Output the [X, Y] coordinate of the center of the cell containing the given text.  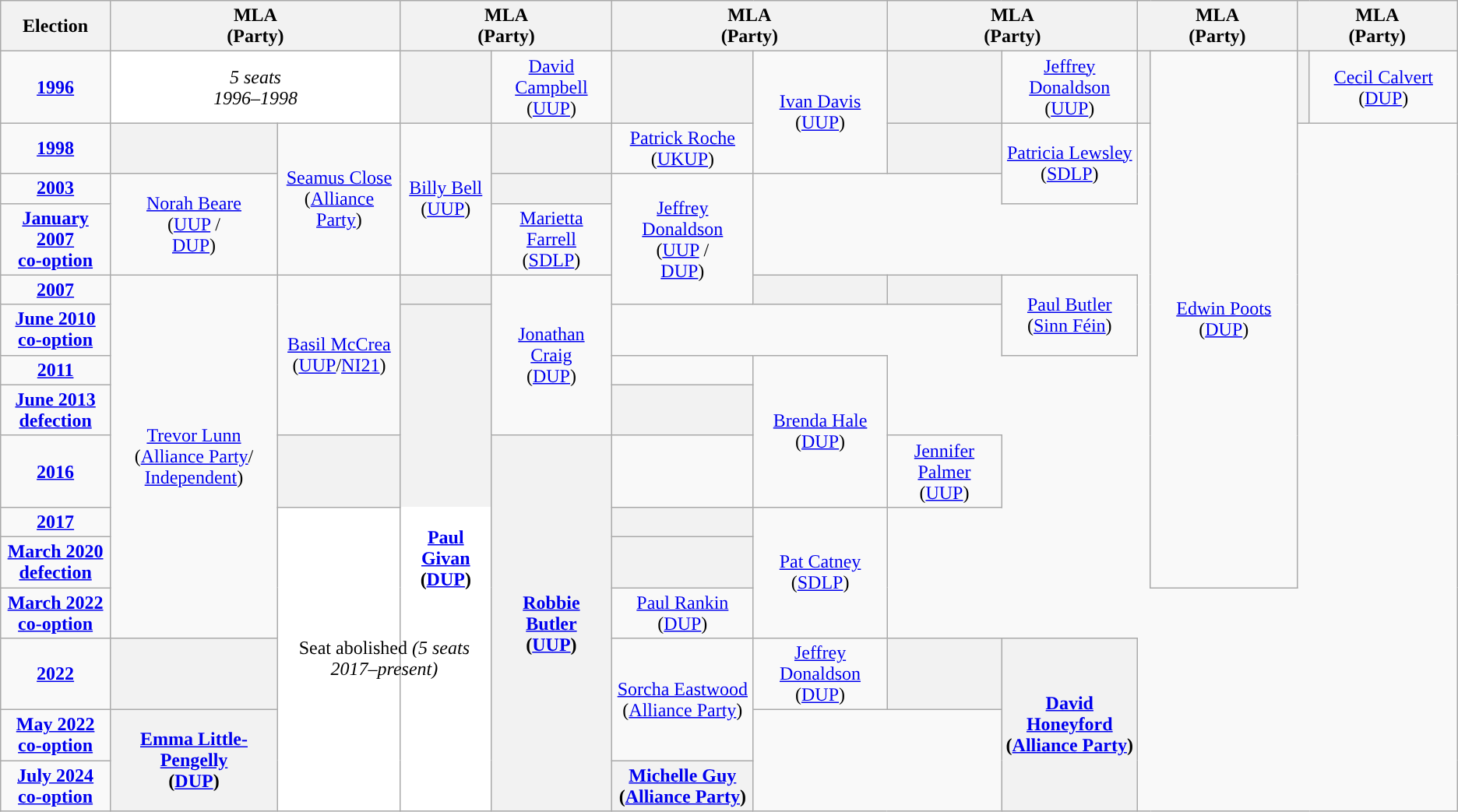
July 2024co-option [56, 786]
Jennifer Palmer(UUP) [944, 471]
Trevor Lunn(Alliance Party/Independent) [193, 456]
1998 [56, 148]
Pat Catney(SDLP) [820, 572]
Edwin Poots(DUP) [1224, 319]
David Campbell(UUP) [551, 87]
2016 [56, 471]
Seamus Close(Alliance Party) [340, 199]
June 2013defection [56, 410]
5 seats1996–1998 [255, 87]
Jeffrey Donaldson(UUP /DUP) [682, 239]
2003 [56, 188]
Brenda Hale(DUP) [820, 431]
Patricia Lewsley(SDLP) [1070, 163]
2011 [56, 370]
Paul Rankin (DUP) [682, 612]
January 2007co-option [56, 239]
Cecil Calvert(DUP) [1383, 87]
March 2020defection [56, 562]
Robbie Butler(UUP) [551, 623]
David Honeyford(Alliance Party) [1070, 725]
Sorcha Eastwood(Alliance Party) [682, 699]
2007 [56, 290]
2017 [56, 522]
Michelle Guy(Alliance Party) [682, 786]
1996 [56, 87]
Paul Givan(DUP) [445, 557]
Election [56, 26]
Patrick Roche(UKUP) [682, 148]
May 2022co-option [56, 735]
2022 [56, 674]
Jeffrey Donaldson(UUP) [1070, 87]
Basil McCrea(UUP/NI21) [340, 355]
Ivan Davis(UUP) [820, 112]
March 2022co-option [56, 612]
June 2010co-option [56, 330]
Seat abolished (5 seats2017–present) [385, 659]
Norah Beare(UUP /DUP) [193, 224]
Jeffrey Donaldson(DUP) [820, 674]
Marietta Farrell(SDLP) [551, 239]
Billy Bell(UUP) [445, 199]
Jonathan Craig(DUP) [551, 355]
Paul Butler(Sinn Féin) [1070, 315]
Emma Little-Pengelly(DUP) [193, 761]
